Detect which cell encompasses the target text, then output its (X, Y) center coordinate. 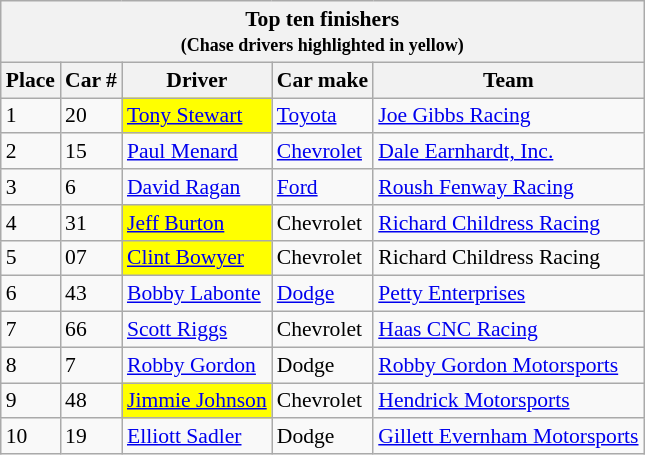
Tony Stewart (197, 116)
Dale Earnhardt, Inc. (508, 152)
Paul Menard (197, 152)
Gillett Evernham Motorsports (508, 437)
Driver (197, 80)
Joe Gibbs Racing (508, 116)
Roush Fenway Racing (508, 187)
1 (30, 116)
Jeff Burton (197, 223)
3 (30, 187)
Team (508, 80)
Clint Bowyer (197, 258)
Jimmie Johnson (197, 401)
19 (91, 437)
9 (30, 401)
Haas CNC Racing (508, 330)
2 (30, 152)
Car make (322, 80)
43 (91, 294)
Toyota (322, 116)
Car # (91, 80)
Robby Gordon Motorsports (508, 365)
07 (91, 258)
66 (91, 330)
20 (91, 116)
Robby Gordon (197, 365)
Place (30, 80)
Hendrick Motorsports (508, 401)
David Ragan (197, 187)
Ford (322, 187)
8 (30, 365)
15 (91, 152)
Scott Riggs (197, 330)
10 (30, 437)
48 (91, 401)
Top ten finishers(Chase drivers highlighted in yellow) (322, 32)
Elliott Sadler (197, 437)
31 (91, 223)
Bobby Labonte (197, 294)
4 (30, 223)
Petty Enterprises (508, 294)
5 (30, 258)
